Determine the [X, Y] coordinate at the center of the cell enclosing the given text.  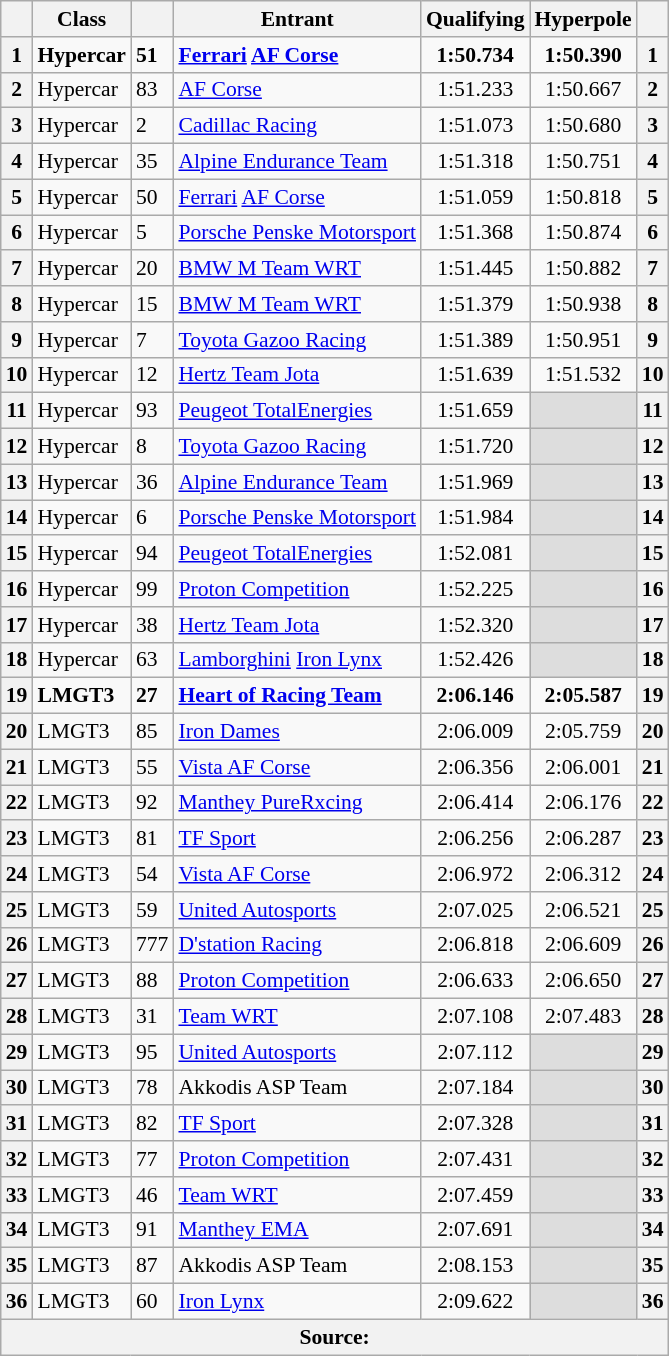
1:50.938 [584, 304]
85 [152, 732]
94 [152, 554]
1:51.532 [584, 375]
87 [152, 1266]
Cadillac Racing [297, 126]
2:06.650 [584, 981]
Manthey PureRxcing [297, 803]
1:51.318 [475, 162]
Qualifying [475, 19]
1:52.225 [475, 589]
1:51.233 [475, 90]
2:06.356 [475, 767]
92 [152, 803]
2:06.609 [584, 945]
AF Corse [297, 90]
2:07.025 [475, 910]
Heart of Racing Team [297, 696]
2:06.009 [475, 732]
1:52.320 [475, 625]
1:50.751 [584, 162]
2:05.759 [584, 732]
2:07.459 [475, 1195]
88 [152, 981]
46 [152, 1195]
82 [152, 1124]
77 [152, 1159]
2:06.256 [475, 839]
1:51.379 [475, 304]
91 [152, 1230]
Iron Lynx [297, 1302]
1:50.874 [584, 233]
2:06.146 [475, 696]
1:51.368 [475, 233]
1:51.984 [475, 518]
1:50.680 [584, 126]
38 [152, 625]
1:51.073 [475, 126]
1:50.818 [584, 197]
1:51.639 [475, 375]
1:51.059 [475, 197]
60 [152, 1302]
1:50.390 [584, 55]
83 [152, 90]
2:06.633 [475, 981]
2:05.587 [584, 696]
2:06.521 [584, 910]
1:51.969 [475, 482]
1:50.951 [584, 340]
2:07.108 [475, 1017]
777 [152, 945]
2:07.112 [475, 1052]
D'station Racing [297, 945]
1:52.426 [475, 660]
2:07.691 [475, 1230]
2:07.431 [475, 1159]
2:07.483 [584, 1017]
2:06.972 [475, 874]
Manthey EMA [297, 1230]
Entrant [297, 19]
63 [152, 660]
95 [152, 1052]
1:51.720 [475, 447]
1:51.389 [475, 340]
59 [152, 910]
2:06.287 [584, 839]
2:06.001 [584, 767]
1:51.659 [475, 411]
2:07.184 [475, 1088]
2:07.328 [475, 1124]
1:52.081 [475, 554]
Class [81, 19]
2:06.414 [475, 803]
81 [152, 839]
2:06.312 [584, 874]
2:06.818 [475, 945]
1:51.445 [475, 269]
Lamborghini Iron Lynx [297, 660]
51 [152, 55]
1:50.734 [475, 55]
2:08.153 [475, 1266]
2:09.622 [475, 1302]
Iron Dames [297, 732]
54 [152, 874]
78 [152, 1088]
1:50.667 [584, 90]
2:06.176 [584, 803]
99 [152, 589]
Hyperpole [584, 19]
Source: [335, 1337]
1:50.882 [584, 269]
50 [152, 197]
55 [152, 767]
93 [152, 411]
